Output the (X, Y) coordinate of the center of the cell containing the given text.  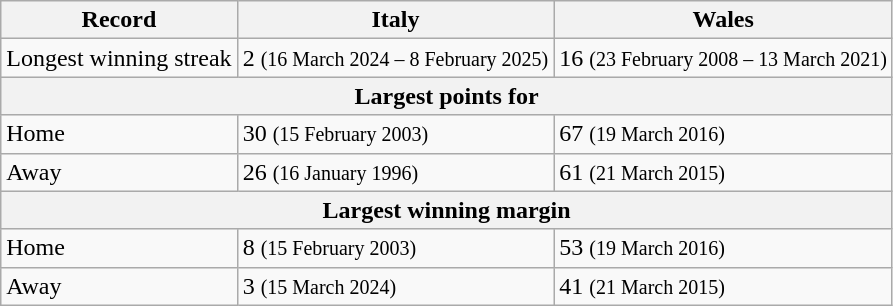
53 (19 March 2016) (724, 248)
26 (16 January 1996) (396, 172)
8 (15 February 2003) (396, 248)
30 (15 February 2003) (396, 134)
16 (23 February 2008 – 13 March 2021) (724, 58)
Italy (396, 20)
2 (16 March 2024 – 8 February 2025) (396, 58)
Largest winning margin (447, 210)
Longest winning streak (119, 58)
Record (119, 20)
61 (21 March 2015) (724, 172)
3 (15 March 2024) (396, 286)
41 (21 March 2015) (724, 286)
Wales (724, 20)
67 (19 March 2016) (724, 134)
Largest points for (447, 96)
